Output the [x, y] coordinate of the center of the cell containing the given text.  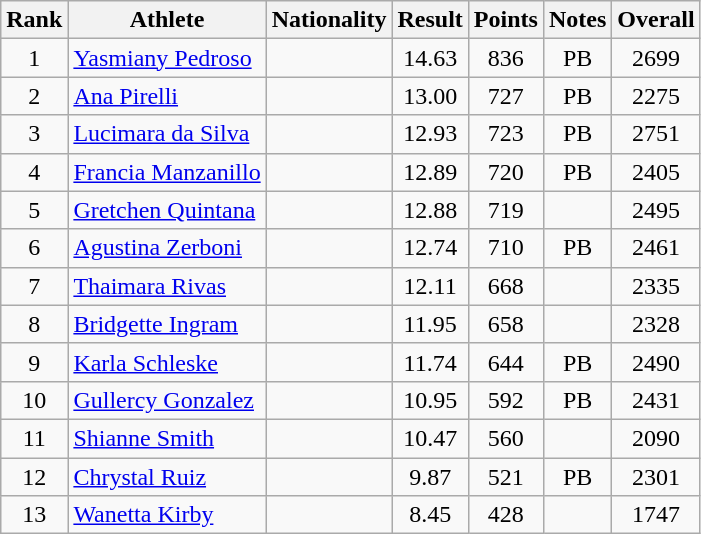
723 [506, 134]
710 [506, 248]
Shianne Smith [167, 438]
Lucimara da Silva [167, 134]
10.95 [430, 400]
719 [506, 210]
Gullercy Gonzalez [167, 400]
Rank [34, 20]
2301 [656, 477]
11 [34, 438]
1 [34, 58]
2 [34, 96]
592 [506, 400]
12 [34, 477]
13 [34, 515]
Notes [577, 20]
8.45 [430, 515]
9 [34, 362]
11.74 [430, 362]
Nationality [329, 20]
Points [506, 20]
Francia Manzanillo [167, 172]
560 [506, 438]
521 [506, 477]
12.93 [430, 134]
2699 [656, 58]
Chrystal Ruiz [167, 477]
Result [430, 20]
1747 [656, 515]
836 [506, 58]
5 [34, 210]
3 [34, 134]
8 [34, 324]
720 [506, 172]
Agustina Zerboni [167, 248]
668 [506, 286]
658 [506, 324]
9.87 [430, 477]
727 [506, 96]
Wanetta Kirby [167, 515]
2275 [656, 96]
Karla Schleske [167, 362]
Yasmiany Pedroso [167, 58]
7 [34, 286]
11.95 [430, 324]
2751 [656, 134]
2461 [656, 248]
Gretchen Quintana [167, 210]
644 [506, 362]
2090 [656, 438]
4 [34, 172]
2335 [656, 286]
2328 [656, 324]
12.11 [430, 286]
12.88 [430, 210]
Thaimara Rivas [167, 286]
Overall [656, 20]
2431 [656, 400]
2405 [656, 172]
2490 [656, 362]
Bridgette Ingram [167, 324]
13.00 [430, 96]
10.47 [430, 438]
428 [506, 515]
10 [34, 400]
Ana Pirelli [167, 96]
14.63 [430, 58]
12.74 [430, 248]
6 [34, 248]
2495 [656, 210]
12.89 [430, 172]
Athlete [167, 20]
